Provide the [x, y] coordinate of the cell's center where the given text is located.  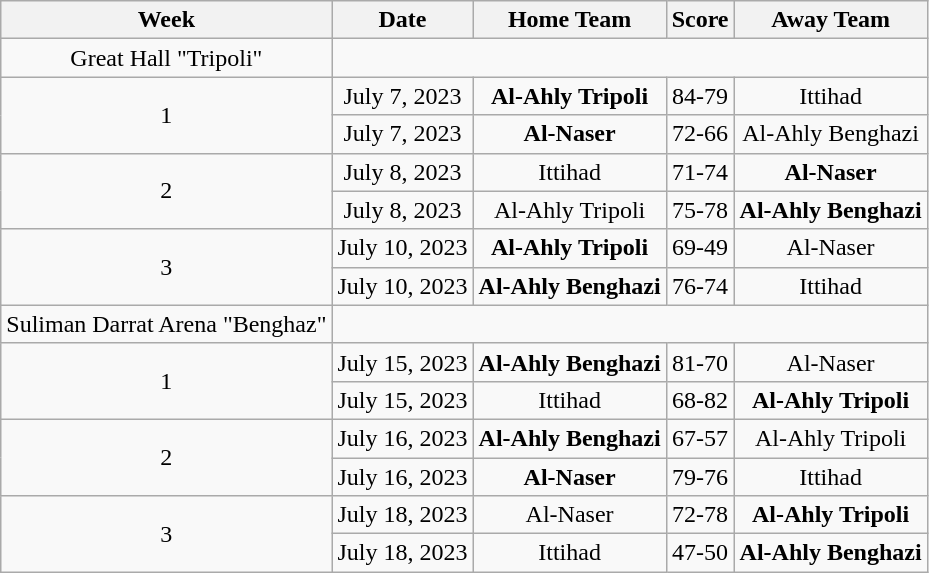
Date [402, 20]
Away Team [830, 20]
75-78 [700, 210]
72-78 [700, 515]
47-50 [700, 553]
81-70 [700, 362]
Week [166, 20]
Home Team [570, 20]
84-79 [700, 96]
76-74 [700, 286]
72-66 [700, 134]
79-76 [700, 477]
Great Hall "Tripoli" [166, 58]
69-49 [700, 248]
71-74 [700, 172]
67-57 [700, 438]
68-82 [700, 400]
Score [700, 20]
Suliman Darrat Arena "Benghaz" [166, 324]
